Return (X, Y) of the center of cell containing provided text 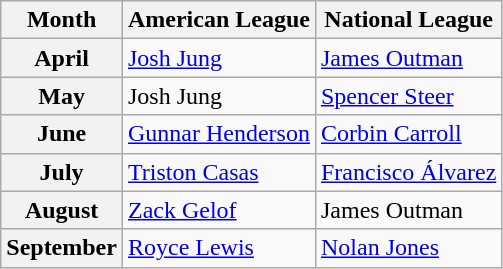
July (62, 172)
Francisco Álvarez (408, 172)
Triston Casas (218, 172)
Zack Gelof (218, 210)
September (62, 248)
Royce Lewis (218, 248)
National League (408, 20)
Corbin Carroll (408, 134)
April (62, 58)
American League (218, 20)
August (62, 210)
May (62, 96)
Nolan Jones (408, 248)
Month (62, 20)
Spencer Steer (408, 96)
June (62, 134)
Gunnar Henderson (218, 134)
